From the cell containing the given text, extract its center point as (x, y) coordinate. 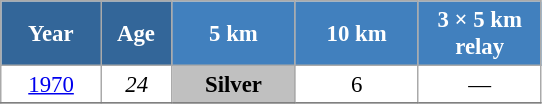
Silver (234, 85)
Age (136, 34)
5 km (234, 34)
24 (136, 85)
Year (52, 34)
1970 (52, 85)
3 × 5 km relay (480, 34)
6 (356, 85)
10 km (356, 34)
— (480, 85)
